Provide the [X, Y] coordinate of the cell's center where the given text is located.  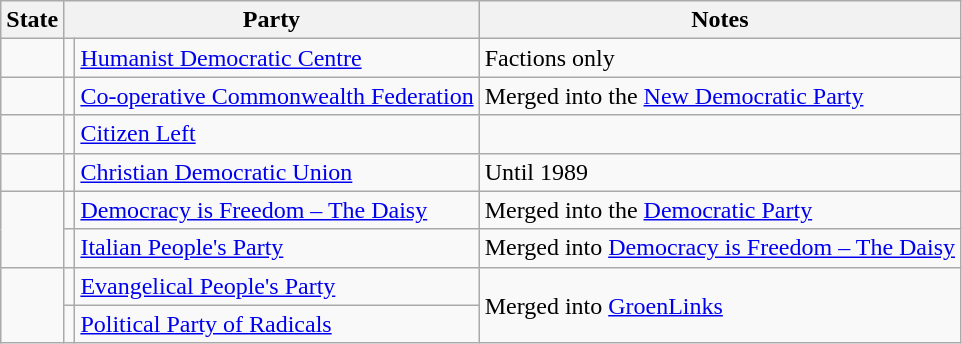
Citizen Left [277, 134]
Italian People's Party [277, 248]
Party [272, 20]
Co-operative Commonwealth Federation [277, 96]
Merged into the New Democratic Party [720, 96]
Christian Democratic Union [277, 172]
Evangelical People's Party [277, 286]
Notes [720, 20]
Factions only [720, 58]
Merged into GroenLinks [720, 305]
Merged into Democracy is Freedom – The Daisy [720, 248]
State [32, 20]
Until 1989 [720, 172]
Humanist Democratic Centre [277, 58]
Democracy is Freedom – The Daisy [277, 210]
Merged into the Democratic Party [720, 210]
Political Party of Radicals [277, 324]
